Output the (x, y) coordinate of the center of the cell containing the given text.  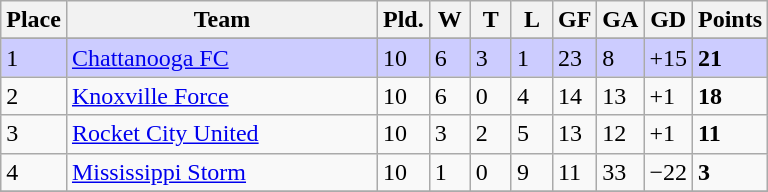
14 (574, 96)
GD (668, 20)
Pld. (404, 20)
GF (574, 20)
+15 (668, 58)
23 (574, 58)
GA (620, 20)
Mississippi Storm (222, 172)
Place (34, 20)
9 (532, 172)
18 (730, 96)
8 (620, 58)
Knoxville Force (222, 96)
Points (730, 20)
−22 (668, 172)
Chattanooga FC (222, 58)
21 (730, 58)
Rocket City United (222, 134)
W (450, 20)
L (532, 20)
33 (620, 172)
5 (532, 134)
Team (222, 20)
12 (620, 134)
T (490, 20)
